Find where the given text appears and provide that cell's center as [x, y] coordinate. 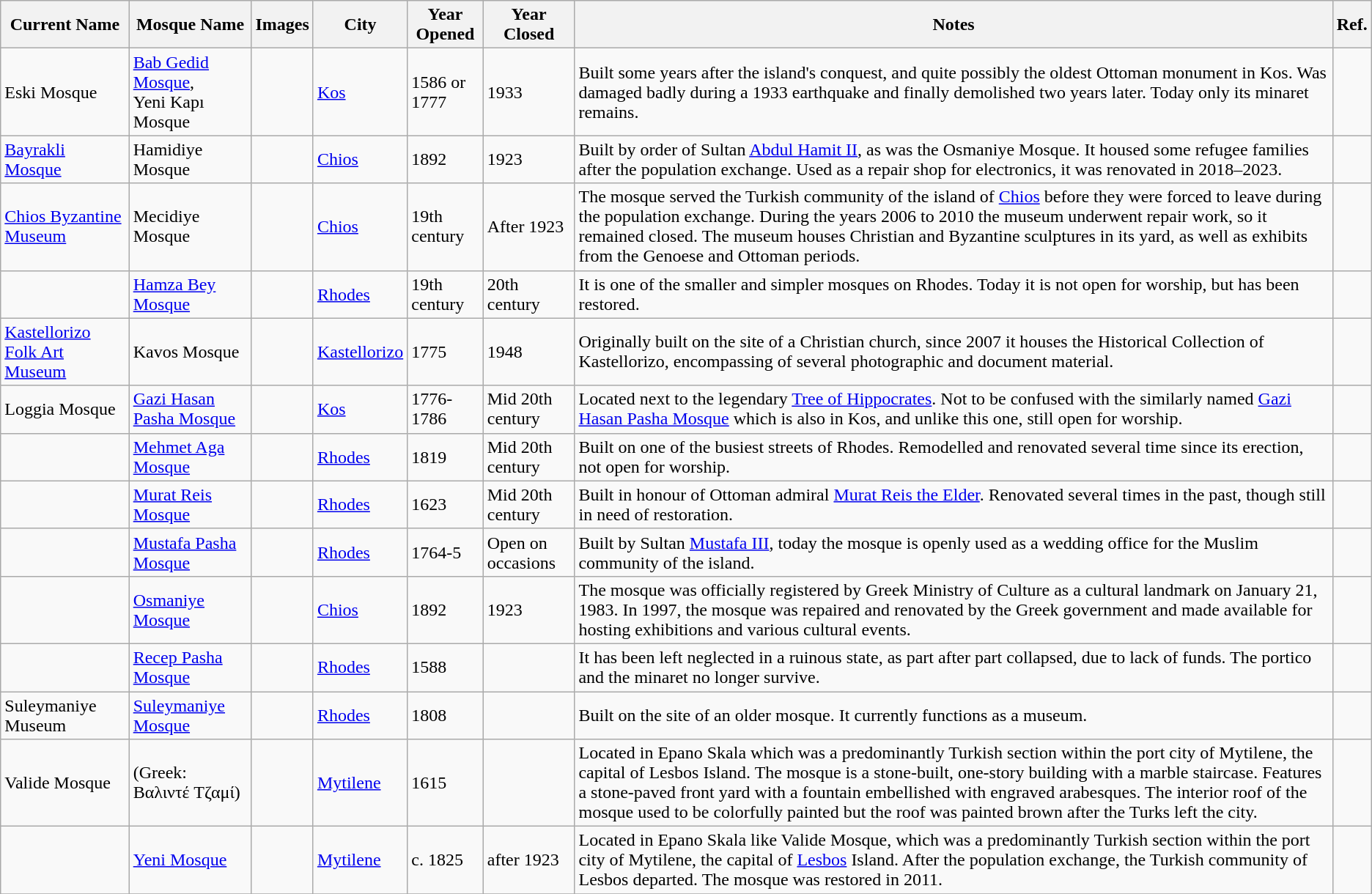
Yeni Mosque [191, 860]
1776-1786 [446, 409]
Year Closed [529, 25]
Osmaniye Mosque [191, 610]
Loggia Mosque [64, 409]
Eski Mosque [64, 92]
(Greek: Βαλιντέ Τζαμί) [191, 783]
Year Opened [446, 25]
Kastellorizo Folk Art Museum [64, 352]
Built on one of the busiest streets of Rhodes. Remodelled and renovated several time since its erection, not open for worship. [954, 457]
1819 [446, 457]
Bayrakli Mosque [64, 160]
Gazi Hasan Pasha Mosque [191, 409]
Ref. [1351, 25]
It is one of the smaller and simpler mosques on Rhodes. Today it is not open for worship, but has been restored. [954, 295]
20th century [529, 295]
It has been left neglected in a ruinous state, as part after part collapsed, due to lack of funds. The portico and the minaret no longer survive. [954, 667]
Valide Mosque [64, 783]
1615 [446, 783]
Chios Byzantine Museum [64, 227]
1948 [529, 352]
After 1923 [529, 227]
Recep Pasha Mosque [191, 667]
City [360, 25]
1764-5 [446, 553]
Notes [954, 25]
after 1923 [529, 860]
1933 [529, 92]
Current Name [64, 25]
c. 1825 [446, 860]
Suleymaniye Museum [64, 715]
Suleymaniye Mosque [191, 715]
Bab Gedid Mosque, Yeni Kapı Mosque [191, 92]
Mehmet Aga Mosque [191, 457]
Mustafa Pasha Mosque [191, 553]
Mecidiye Mosque [191, 227]
Kavos Mosque [191, 352]
Hamza Bey Mosque [191, 295]
Built in honour of Ottoman admiral Murat Reis the Elder. Renovated several times in the past, though still in need of restoration. [954, 504]
Murat Reis Mosque [191, 504]
Built on the site of an older mosque. It currently functions as a museum. [954, 715]
1775 [446, 352]
1623 [446, 504]
Kastellorizo [360, 352]
1586 or 1777 [446, 92]
Open on occasions [529, 553]
Built by Sultan Mustafa III, today the mosque is openly used as a wedding office for the Muslim community of the island. [954, 553]
Hamidiye Mosque [191, 160]
Mosque Name [191, 25]
Images [282, 25]
1588 [446, 667]
1808 [446, 715]
